Scan for the cell matching the given text and deliver its [X, Y] coordinate at center. 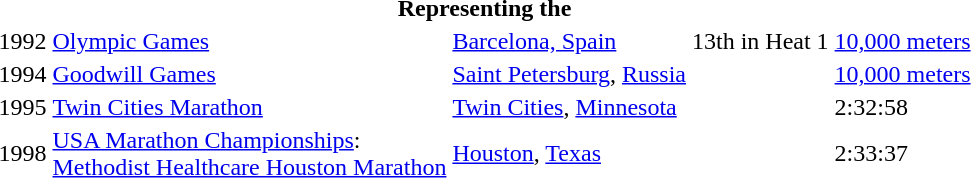
Goodwill Games [250, 74]
Twin Cities, Minnesota [570, 107]
Barcelona, Spain [570, 41]
Saint Petersburg, Russia [570, 74]
Olympic Games [250, 41]
Twin Cities Marathon [250, 107]
13th in Heat 1 [760, 41]
